From the cell containing the given text, extract its center point as (x, y) coordinate. 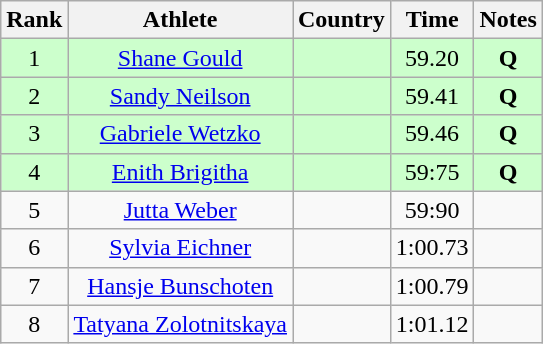
59.41 (432, 96)
Jutta Weber (180, 210)
3 (34, 134)
Rank (34, 20)
6 (34, 248)
Time (432, 20)
Gabriele Wetzko (180, 134)
Sandy Neilson (180, 96)
59.46 (432, 134)
1:00.79 (432, 286)
2 (34, 96)
Sylvia Eichner (180, 248)
Notes (508, 20)
59:75 (432, 172)
1:01.12 (432, 324)
5 (34, 210)
59.20 (432, 58)
1:00.73 (432, 248)
Country (341, 20)
Shane Gould (180, 58)
Tatyana Zolotnitskaya (180, 324)
1 (34, 58)
7 (34, 286)
Athlete (180, 20)
Enith Brigitha (180, 172)
8 (34, 324)
4 (34, 172)
Hansje Bunschoten (180, 286)
59:90 (432, 210)
